Find where the given text appears and provide that cell's center as [x, y] coordinate. 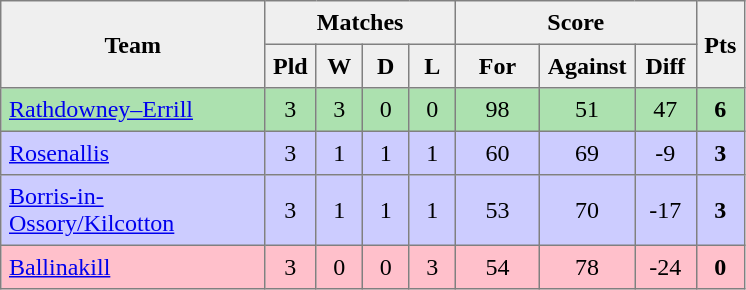
Pts [720, 44]
6 [720, 110]
69 [586, 153]
-24 [666, 267]
54 [497, 267]
Ballinakill [133, 267]
Team [133, 44]
47 [666, 110]
-17 [666, 210]
98 [497, 110]
51 [586, 110]
Score [576, 23]
78 [586, 267]
Rathdowney–Errill [133, 110]
For [497, 66]
W [339, 66]
Diff [666, 66]
Rosenallis [133, 153]
60 [497, 153]
L [432, 66]
70 [586, 210]
Pld [290, 66]
Matches [360, 23]
Against [586, 66]
D [385, 66]
53 [497, 210]
-9 [666, 153]
Borris-in-Ossory/Kilcotton [133, 210]
